Extract the [X, Y] coordinate from the center of the cell holding the provided text.  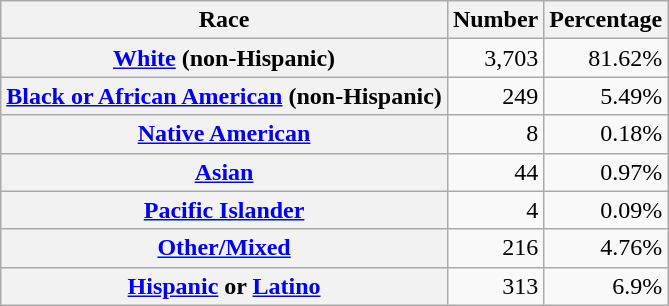
249 [495, 96]
Number [495, 20]
0.09% [606, 210]
4.76% [606, 248]
Other/Mixed [224, 248]
5.49% [606, 96]
Race [224, 20]
6.9% [606, 286]
216 [495, 248]
Black or African American (non-Hispanic) [224, 96]
3,703 [495, 58]
44 [495, 172]
Pacific Islander [224, 210]
Percentage [606, 20]
313 [495, 286]
Asian [224, 172]
81.62% [606, 58]
4 [495, 210]
Native American [224, 134]
White (non-Hispanic) [224, 58]
Hispanic or Latino [224, 286]
0.18% [606, 134]
8 [495, 134]
0.97% [606, 172]
